Determine the [X, Y] coordinate at the center of the cell enclosing the given text.  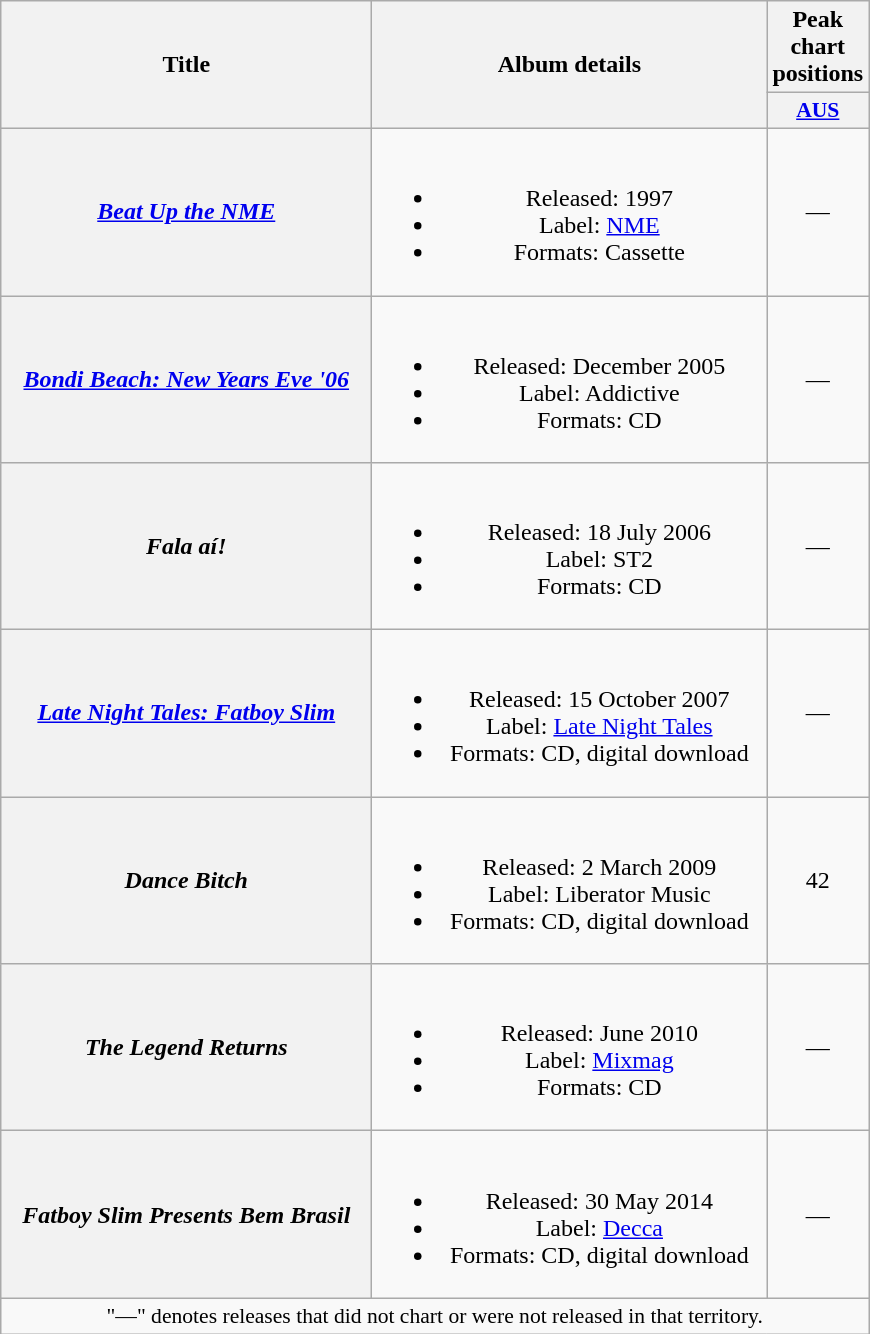
Album details [570, 65]
Released: 2 March 2009Label: Liberator MusicFormats: CD, digital download [570, 880]
Released: 15 October 2007Label: Late Night TalesFormats: CD, digital download [570, 714]
Released: June 2010Label: MixmagFormats: CD [570, 1048]
"—" denotes releases that did not chart or were not released in that territory. [435, 1316]
Released: 18 July 2006Label: ST2Formats: CD [570, 546]
Released: December 2005Label: AddictiveFormats: CD [570, 380]
Fala aí! [186, 546]
Released: 30 May 2014Label: DeccaFormats: CD, digital download [570, 1214]
Title [186, 65]
Bondi Beach: New Years Eve '06 [186, 380]
Released: 1997Label: NMEFormats: Cassette [570, 212]
Peak chart positions [818, 47]
The Legend Returns [186, 1048]
Fatboy Slim Presents Bem Brasil [186, 1214]
Late Night Tales: Fatboy Slim [186, 714]
Beat Up the NME [186, 212]
Dance Bitch [186, 880]
AUS [818, 111]
42 [818, 880]
